Extract the [x, y] coordinate from the center of the cell holding the provided text.  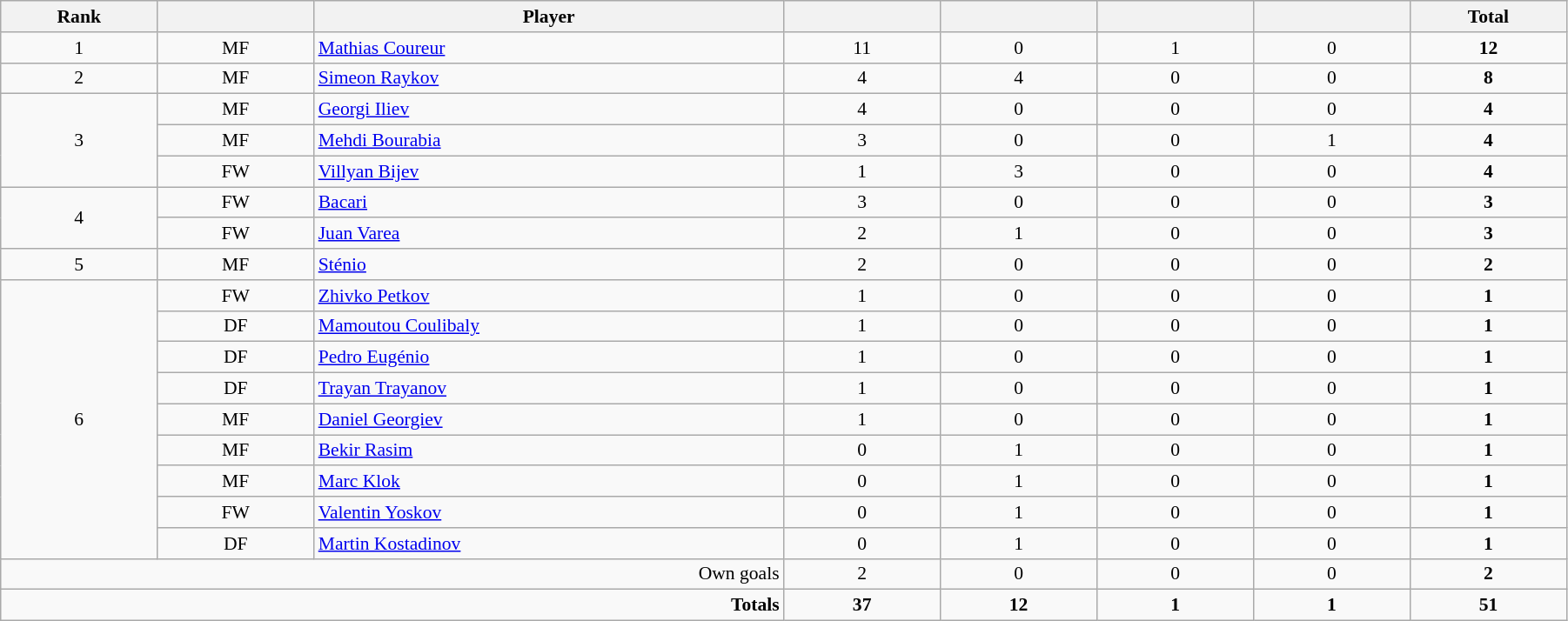
8 [1488, 78]
Mathias Coureur [549, 48]
Player [549, 17]
11 [862, 48]
Zhivko Petkov [549, 296]
Juan Varea [549, 234]
Marc Klok [549, 482]
Bekir Rasim [549, 451]
51 [1488, 605]
Villyan Bijev [549, 171]
Mamoutou Coulibaly [549, 326]
Totals [392, 605]
Sténio [549, 264]
Simeon Raykov [549, 78]
Bacari [549, 203]
Total [1488, 17]
Trayan Trayanov [549, 389]
Valentin Yoskov [549, 512]
Own goals [392, 574]
Mehdi Bourabia [549, 141]
Pedro Eugénio [549, 357]
5 [79, 264]
Georgi Iliev [549, 110]
6 [79, 419]
Martin Kostadinov [549, 544]
Daniel Georgiev [549, 419]
37 [862, 605]
Rank [79, 17]
